From the cell containing the given text, extract its center point as (x, y) coordinate. 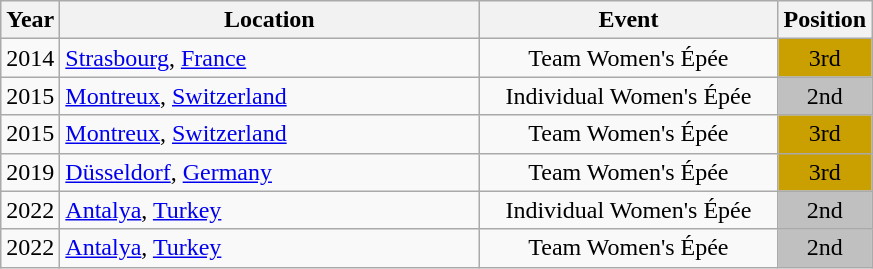
Düsseldorf, Germany (270, 172)
2014 (30, 58)
Event (628, 20)
Position (825, 20)
Strasbourg, France (270, 58)
2019 (30, 172)
Year (30, 20)
Location (270, 20)
